Detect which cell encompasses the target text, then output its (X, Y) center coordinate. 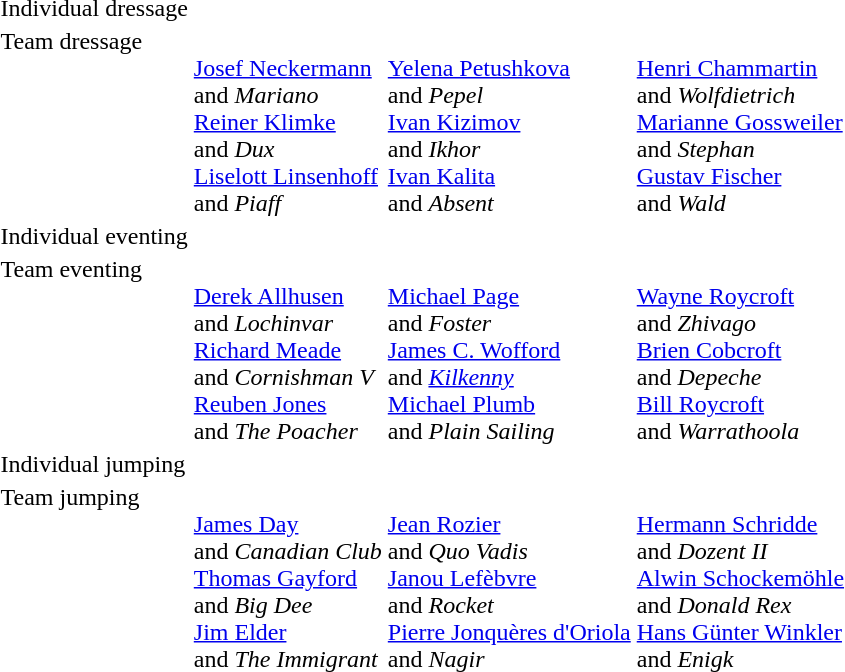
Derek Allhusen and Lochinvar Richard Meade and Cornishman V Reuben Jones and The Poacher (288, 350)
Michael Page and Foster James C. Wofford and Kilkenny Michael Plumb and Plain Sailing (509, 350)
Henri Chammartin and Wolfdietrich Marianne Gossweiler and Stephan Gustav Fischer and Wald (740, 122)
Yelena Petushkova and Pepel Ivan Kizimov and Ikhor Ivan Kalita and Absent (509, 122)
Josef Neckermann and Mariano Reiner Klimke and Dux Liselott Linsenhoff and Piaff (288, 122)
Wayne Roycroft and Zhivago Brien Cobcroft and Depeche Bill Roycroft and Warrathoola (740, 350)
